Identify which cell holds the provided text, then report its [x, y] central coordinate. 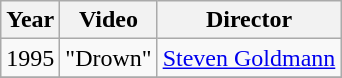
Steven Goldmann [249, 58]
Year [30, 20]
Director [249, 20]
1995 [30, 58]
"Drown" [108, 58]
Video [108, 20]
